Determine the (x, y) coordinate at the center of the cell enclosing the given text.  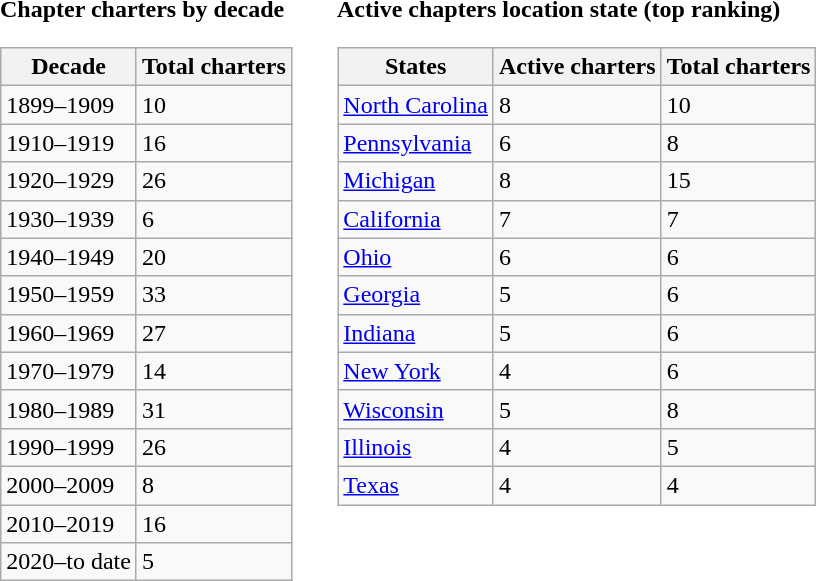
31 (214, 409)
2000–2009 (69, 485)
New York (416, 371)
1940–1949 (69, 257)
2010–2019 (69, 523)
Texas (416, 485)
Michigan (416, 181)
Georgia (416, 295)
1910–1919 (69, 143)
27 (214, 333)
1990–1999 (69, 447)
2020–to date (69, 562)
Pennsylvania (416, 143)
Wisconsin (416, 409)
Indiana (416, 333)
1980–1989 (69, 409)
North Carolina (416, 105)
Decade (69, 67)
Ohio (416, 257)
1950–1959 (69, 295)
15 (738, 181)
California (416, 219)
Active charters (577, 67)
1899–1909 (69, 105)
20 (214, 257)
1920–1929 (69, 181)
Illinois (416, 447)
14 (214, 371)
States (416, 67)
1960–1969 (69, 333)
1930–1939 (69, 219)
1970–1979 (69, 371)
33 (214, 295)
